Find where the given text appears and provide that cell's center as (x, y) coordinate. 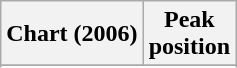
Chart (2006) (72, 34)
Peakposition (189, 34)
